Find where the given text appears and provide that cell's center as (x, y) coordinate. 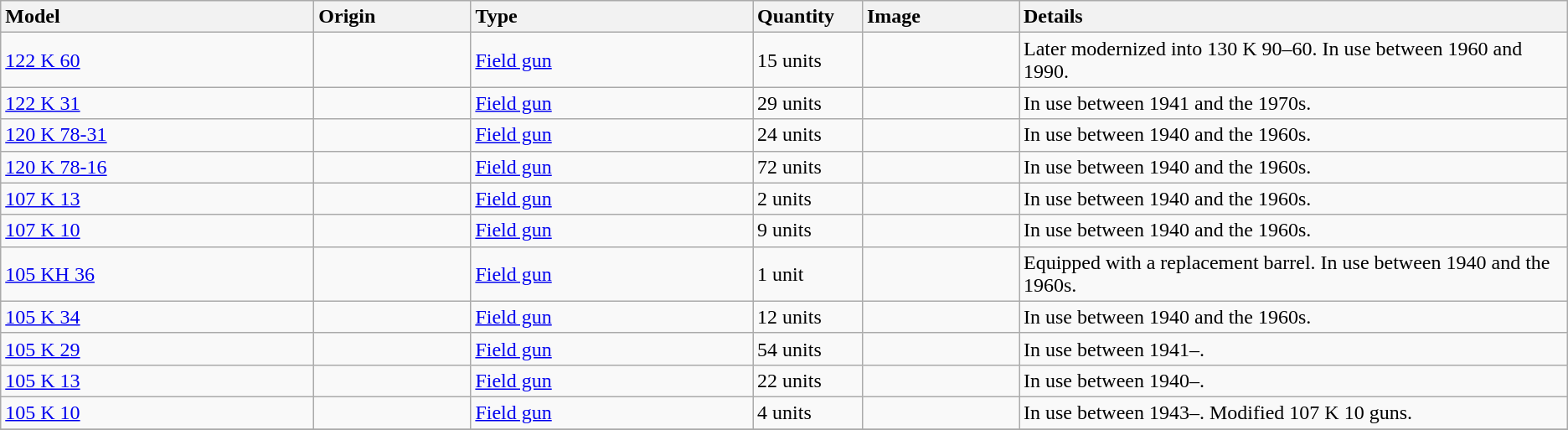
54 units (807, 349)
107 K 10 (157, 231)
2 units (807, 199)
Equipped with a replacement barrel. In use between 1940 and the 1960s. (1293, 273)
In use between 1941–. (1293, 349)
Type (611, 17)
105 K 29 (157, 349)
Image (940, 17)
Details (1293, 17)
120 K 78-31 (157, 135)
In use between 1940–. (1293, 381)
Origin (392, 17)
1 unit (807, 273)
72 units (807, 167)
In use between 1941 and the 1970s. (1293, 103)
9 units (807, 231)
120 K 78-16 (157, 167)
4 units (807, 412)
Model (157, 17)
122 K 60 (157, 60)
In use between 1943–. Modified 107 K 10 guns. (1293, 412)
15 units (807, 60)
Quantity (807, 17)
24 units (807, 135)
12 units (807, 317)
Later modernized into 130 K 90–60. In use between 1960 and 1990. (1293, 60)
105 KH 36 (157, 273)
105 K 10 (157, 412)
107 K 13 (157, 199)
122 K 31 (157, 103)
105 K 13 (157, 381)
29 units (807, 103)
22 units (807, 381)
105 K 34 (157, 317)
